Return [x, y] of the center of cell containing provided text 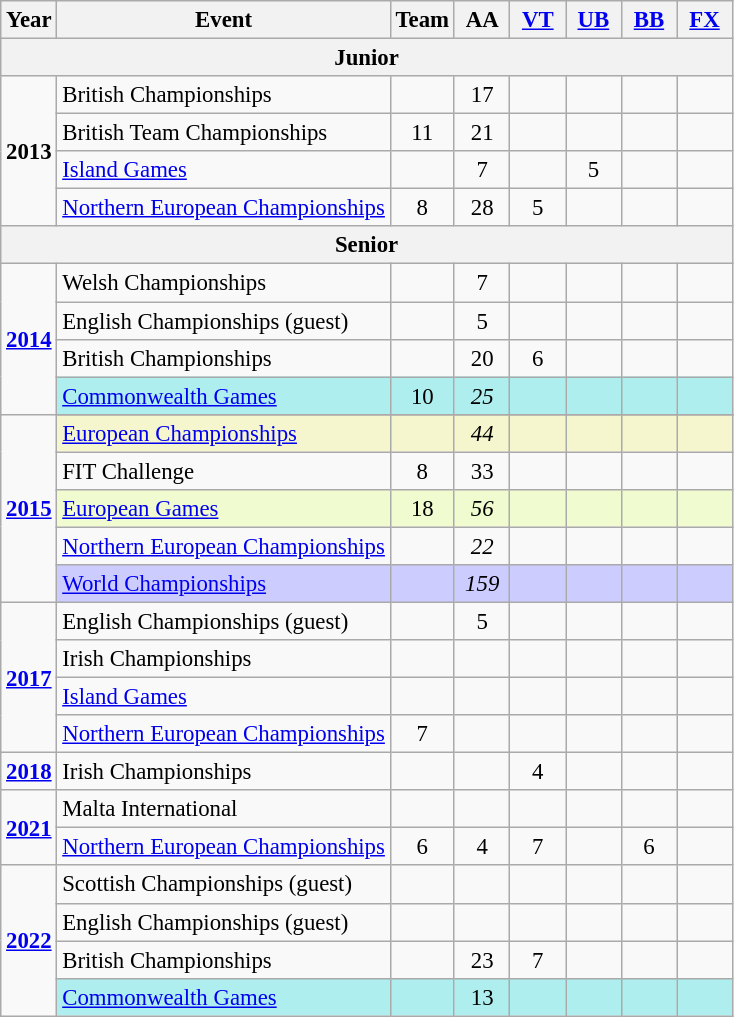
33 [482, 471]
Malta International [224, 809]
British Team Championships [224, 133]
22 [482, 546]
18 [422, 509]
28 [482, 208]
VT [538, 20]
Welsh Championships [224, 283]
159 [482, 584]
Junior [367, 58]
BB [649, 20]
FIT Challenge [224, 471]
Team [422, 20]
2018 [29, 772]
Senior [367, 245]
11 [422, 133]
56 [482, 509]
21 [482, 133]
FX [705, 20]
2014 [29, 339]
2017 [29, 677]
Scottish Championships (guest) [224, 885]
2022 [29, 941]
Event [224, 20]
European Games [224, 509]
20 [482, 358]
UB [594, 20]
44 [482, 433]
13 [482, 997]
Year [29, 20]
10 [422, 396]
World Championships [224, 584]
17 [482, 95]
2015 [29, 508]
2013 [29, 151]
European Championships [224, 433]
AA [482, 20]
2021 [29, 828]
23 [482, 960]
25 [482, 396]
